For the text-containing cell, return its midpoint in (X, Y) coordinate format. 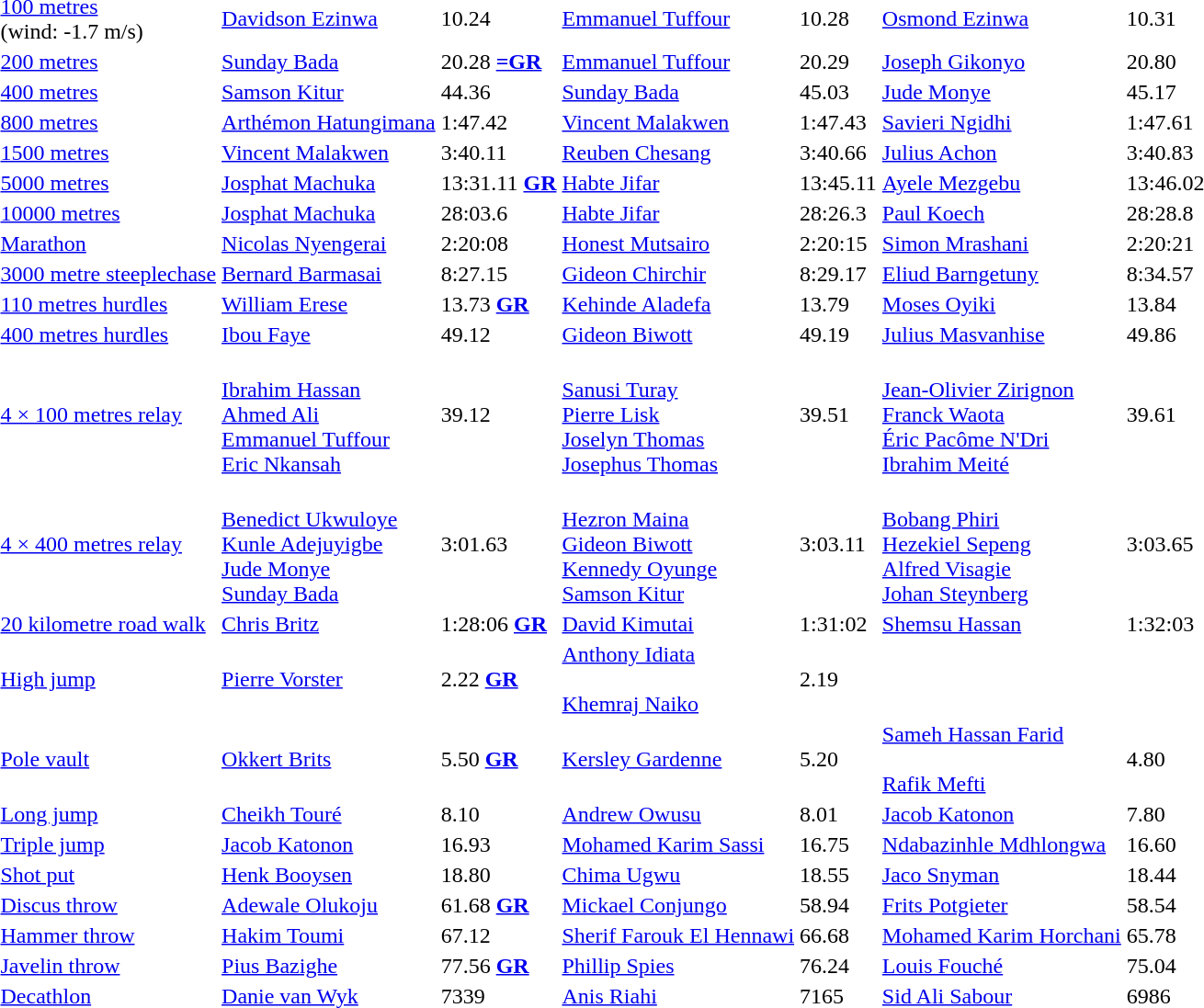
Pierre Vorster (329, 679)
Shemsu Hassan (1002, 624)
Okkert Brits (329, 759)
Nicolas Nyengerai (329, 244)
8.01 (838, 814)
Julius Masvanhise (1002, 334)
Ibou Faye (329, 334)
Jean-Olivier ZirignonFranck WaotaÉric Pacôme N'DriIbrahim Meité (1002, 414)
Adewale Olukoju (329, 905)
8:27.15 (498, 274)
1:28:06 GR (498, 624)
Hezron MainaGideon BiwottKennedy OyungeSamson Kitur (678, 544)
18.55 (838, 875)
Jaco Snyman (1002, 875)
58.94 (838, 905)
16.75 (838, 844)
39.51 (838, 414)
Bernard Barmasai (329, 274)
39.12 (498, 414)
2:20:15 (838, 244)
Gideon Chirchir (678, 274)
Chima Ugwu (678, 875)
Moses Oyiki (1002, 304)
Arthémon Hatungimana (329, 122)
Savieri Ngidhi (1002, 122)
45.03 (838, 92)
49.12 (498, 334)
Reuben Chesang (678, 153)
3:03.11 (838, 544)
Frits Potgieter (1002, 905)
44.36 (498, 92)
67.12 (498, 935)
28:03.6 (498, 213)
76.24 (838, 966)
Samson Kitur (329, 92)
5.50 GR (498, 759)
Louis Fouché (1002, 966)
Pius Bazighe (329, 966)
1:47.43 (838, 122)
Sameh Hassan Farid Rafik Mefti (1002, 759)
Anthony Idiata Khemraj Naiko (678, 679)
Julius Achon (1002, 153)
3:01.63 (498, 544)
Eliud Barngetuny (1002, 274)
Joseph Gikonyo (1002, 62)
Paul Koech (1002, 213)
Henk Booysen (329, 875)
Mohamed Karim Horchani (1002, 935)
Mickael Conjungo (678, 905)
77.56 GR (498, 966)
5.20 (838, 759)
Honest Mutsairo (678, 244)
Mohamed Karim Sassi (678, 844)
1:47.42 (498, 122)
1:31:02 (838, 624)
16.93 (498, 844)
13:31.11 GR (498, 183)
28:26.3 (838, 213)
Chris Britz (329, 624)
2:20:08 (498, 244)
13.79 (838, 304)
William Erese (329, 304)
Emmanuel Tuffour (678, 62)
Ndabazinhle Mdhlongwa (1002, 844)
Cheikh Touré (329, 814)
18.80 (498, 875)
66.68 (838, 935)
Sanusi TurayPierre LiskJoselyn ThomasJosephus Thomas (678, 414)
Sherif Farouk El Hennawi (678, 935)
8.10 (498, 814)
20.28 =GR (498, 62)
61.68 GR (498, 905)
Andrew Owusu (678, 814)
Hakim Toumi (329, 935)
Kehinde Aladefa (678, 304)
Ayele Mezgebu (1002, 183)
13.73 GR (498, 304)
49.19 (838, 334)
David Kimutai (678, 624)
Benedict UkwuloyeKunle AdejuyigbeJude MonyeSunday Bada (329, 544)
3:40.66 (838, 153)
2.19 (838, 679)
Phillip Spies (678, 966)
Ibrahim HassanAhmed AliEmmanuel TuffourEric Nkansah (329, 414)
3:40.11 (498, 153)
2.22 GR (498, 679)
20.29 (838, 62)
13:45.11 (838, 183)
Jude Monye (1002, 92)
Bobang PhiriHezekiel SepengAlfred VisagieJohan Steynberg (1002, 544)
8:29.17 (838, 274)
Kersley Gardenne (678, 759)
Gideon Biwott (678, 334)
Simon Mrashani (1002, 244)
